Provide the (X, Y) coordinate of the cell's center where the given text is located.  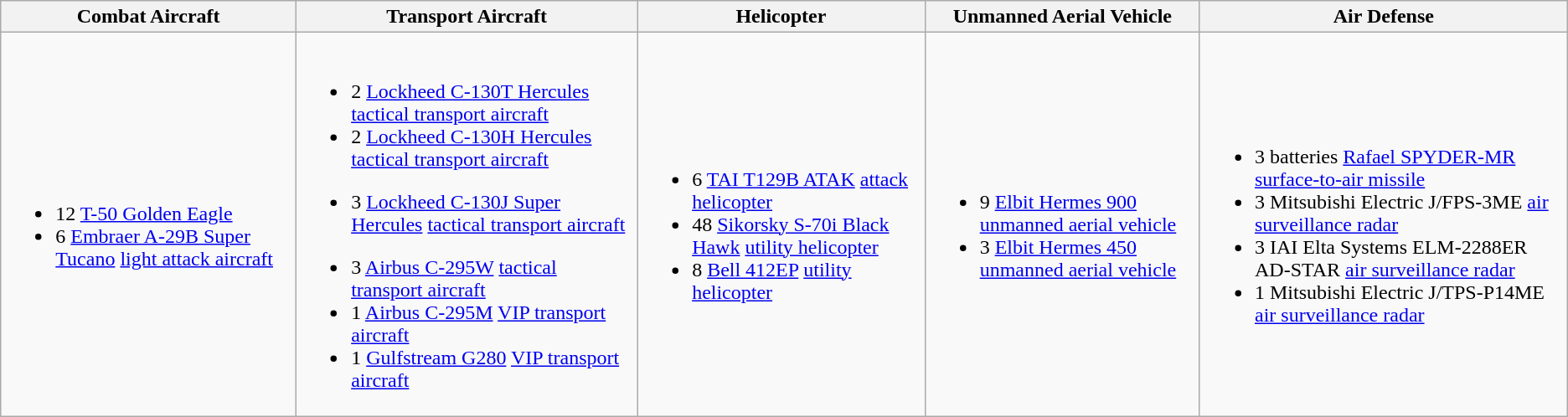
Helicopter (781, 17)
6 TAI T129B ATAK attack helicopter48 Sikorsky S-70i Black Hawk utility helicopter8 Bell 412EP utility helicopter (781, 224)
Combat Aircraft (149, 17)
Transport Aircraft (467, 17)
12 T-50 Golden Eagle6 Embraer A-29B Super Tucano light attack aircraft (149, 224)
9 Elbit Hermes 900 unmanned aerial vehicle3 Elbit Hermes 450 unmanned aerial vehicle (1062, 224)
Air Defense (1384, 17)
Unmanned Aerial Vehicle (1062, 17)
